Detect which cell encompasses the target text, then output its (x, y) center coordinate. 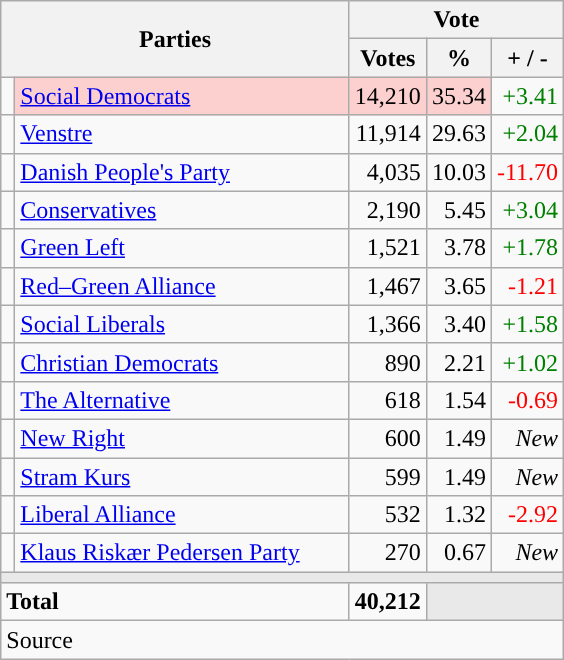
3.40 (458, 324)
29.63 (458, 134)
Votes (388, 58)
618 (388, 400)
% (458, 58)
Total (176, 602)
35.34 (458, 96)
600 (388, 438)
-11.70 (527, 172)
10.03 (458, 172)
Source (282, 640)
1,366 (388, 324)
5.45 (458, 210)
Social Democrats (182, 96)
4,035 (388, 172)
+1.58 (527, 324)
-0.69 (527, 400)
890 (388, 362)
-1.21 (527, 286)
14,210 (388, 96)
532 (388, 515)
Danish People's Party (182, 172)
3.65 (458, 286)
Vote (456, 20)
Red–Green Alliance (182, 286)
Stram Kurs (182, 477)
Liberal Alliance (182, 515)
+ / - (527, 58)
1.32 (458, 515)
Conservatives (182, 210)
1,467 (388, 286)
1,521 (388, 248)
+3.04 (527, 210)
-2.92 (527, 515)
Venstre (182, 134)
0.67 (458, 553)
2,190 (388, 210)
Social Liberals (182, 324)
Green Left (182, 248)
+2.04 (527, 134)
Christian Democrats (182, 362)
+3.41 (527, 96)
Klaus Riskær Pedersen Party (182, 553)
1.54 (458, 400)
599 (388, 477)
New Right (182, 438)
3.78 (458, 248)
Parties (176, 39)
2.21 (458, 362)
+1.02 (527, 362)
11,914 (388, 134)
270 (388, 553)
The Alternative (182, 400)
+1.78 (527, 248)
40,212 (388, 602)
